For the text-containing cell, return its midpoint in [x, y] coordinate format. 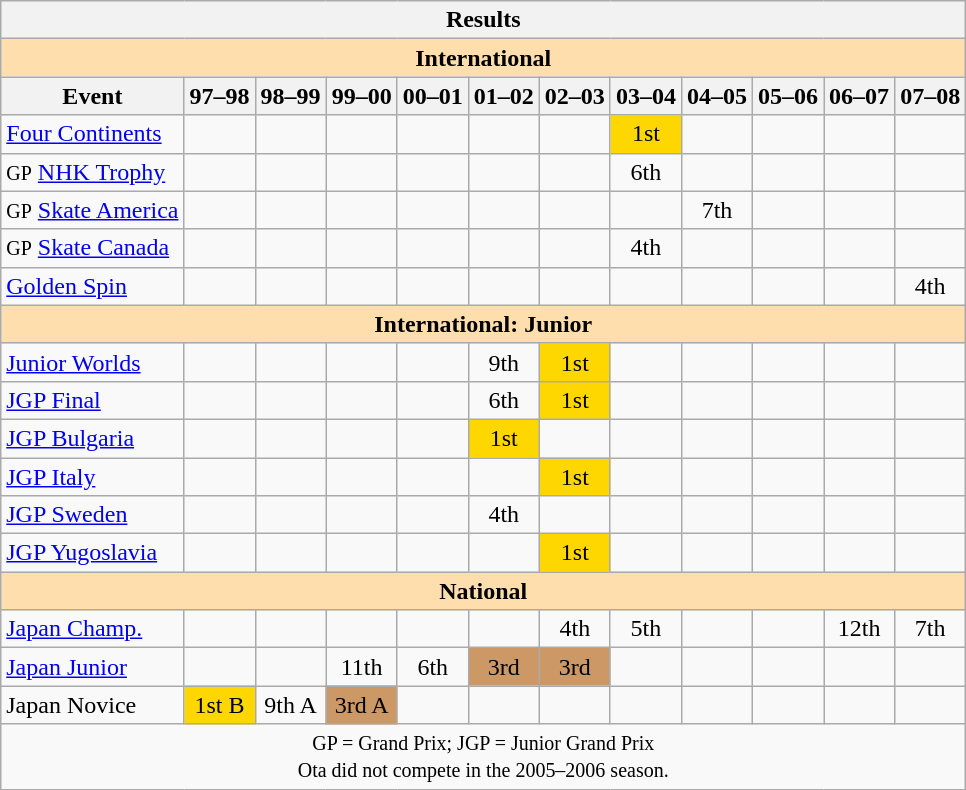
02–03 [574, 96]
JGP Sweden [92, 515]
03–04 [646, 96]
JGP Bulgaria [92, 438]
12th [860, 629]
07–08 [930, 96]
06–07 [860, 96]
97–98 [220, 96]
National [484, 591]
GP = Grand Prix; JGP = Junior Grand Prix Ota did not compete in the 2005–2006 season. [484, 756]
GP Skate America [92, 210]
3rd A [362, 705]
GP NHK Trophy [92, 172]
Japan Junior [92, 667]
Japan Novice [92, 705]
1st B [220, 705]
International [484, 58]
JGP Final [92, 400]
98–99 [290, 96]
04–05 [716, 96]
Four Continents [92, 134]
Japan Champ. [92, 629]
9th A [290, 705]
Junior Worlds [92, 362]
11th [362, 667]
05–06 [788, 96]
Event [92, 96]
5th [646, 629]
JGP Italy [92, 477]
01–02 [504, 96]
International: Junior [484, 324]
GP Skate Canada [92, 248]
Results [484, 20]
99–00 [362, 96]
9th [504, 362]
Golden Spin [92, 286]
JGP Yugoslavia [92, 553]
00–01 [432, 96]
